Scan for the cell matching the given text and deliver its [X, Y] coordinate at center. 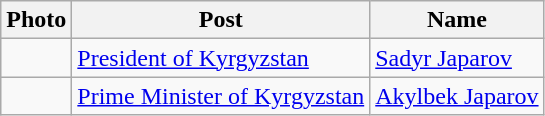
Prime Minister of Kyrgyzstan [221, 96]
Name [457, 20]
Akylbek Japarov [457, 96]
Photo [36, 20]
Post [221, 20]
President of Kyrgyzstan [221, 58]
Sadyr Japarov [457, 58]
